From the cell containing the given text, extract its center point as [X, Y] coordinate. 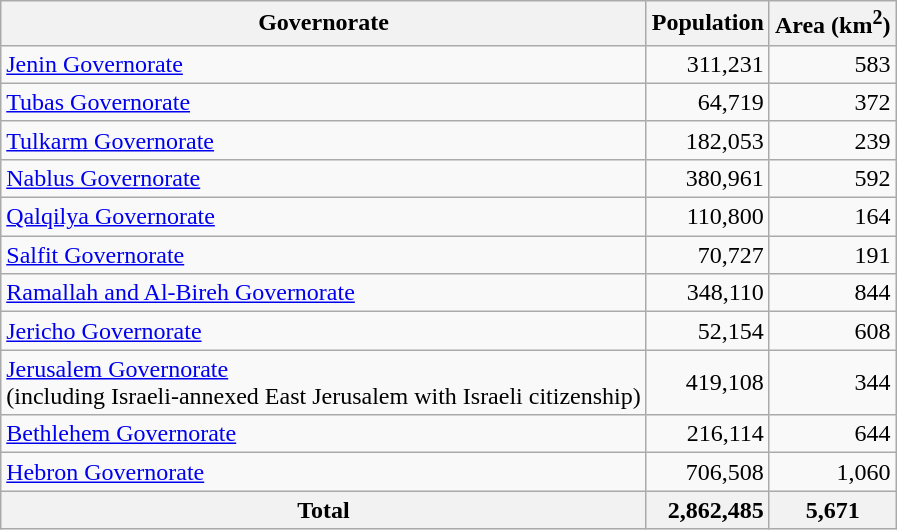
182,053 [708, 140]
Population [708, 24]
Area (km2) [832, 24]
372 [832, 102]
344 [832, 382]
52,154 [708, 331]
706,508 [708, 472]
64,719 [708, 102]
Bethlehem Governorate [324, 434]
Tulkarm Governorate [324, 140]
2,862,485 [708, 510]
592 [832, 178]
Jenin Governorate [324, 64]
583 [832, 64]
348,110 [708, 293]
Nablus Governorate [324, 178]
Tubas Governorate [324, 102]
216,114 [708, 434]
70,727 [708, 255]
164 [832, 217]
Hebron Governorate [324, 472]
239 [832, 140]
5,671 [832, 510]
Salfit Governorate [324, 255]
Qalqilya Governorate [324, 217]
311,231 [708, 64]
Total [324, 510]
419,108 [708, 382]
Jericho Governorate [324, 331]
Jerusalem Governorate(including Israeli-annexed East Jerusalem with Israeli citizenship) [324, 382]
Ramallah and Al-Bireh Governorate [324, 293]
644 [832, 434]
191 [832, 255]
608 [832, 331]
380,961 [708, 178]
844 [832, 293]
110,800 [708, 217]
Governorate [324, 24]
1,060 [832, 472]
